Output the (X, Y) coordinate of the center of the cell containing the given text.  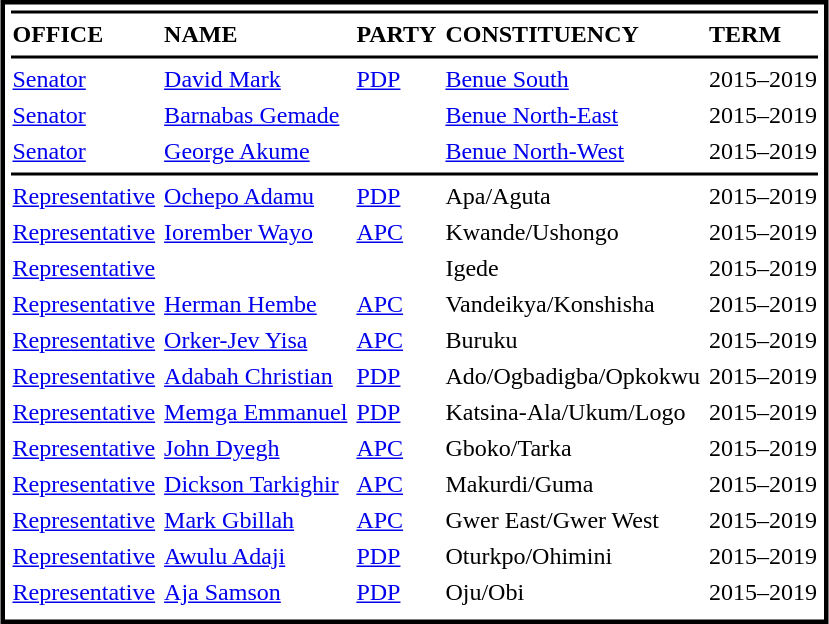
Herman Hembe (256, 305)
Orker-Jev Yisa (256, 341)
George Akume (256, 151)
Buruku (573, 341)
Kwande/Ushongo (573, 233)
NAME (256, 35)
Adabah Christian (256, 377)
CONSTITUENCY (573, 35)
Vandeikya/Konshisha (573, 305)
Katsina-Ala/Ukum/Logo (573, 413)
Oturkpo/Ohimini (573, 557)
Makurdi/Guma (573, 485)
David Mark (256, 79)
OFFICE (84, 35)
Oju/Obi (573, 593)
Gboko/Tarka (573, 449)
Apa/Aguta (573, 197)
TERM (764, 35)
Ochepo Adamu (256, 197)
Igede (573, 269)
Iorember Wayo (256, 233)
Awulu Adaji (256, 557)
PARTY (396, 35)
Benue North-East (573, 115)
Barnabas Gemade (256, 115)
Benue South (573, 79)
Aja Samson (256, 593)
Mark Gbillah (256, 521)
Ado/Ogbadigba/Opkokwu (573, 377)
Gwer East/Gwer West (573, 521)
Benue North-West (573, 151)
Memga Emmanuel (256, 413)
Dickson Tarkighir (256, 485)
John Dyegh (256, 449)
